Return [X, Y] of the center of cell containing provided text 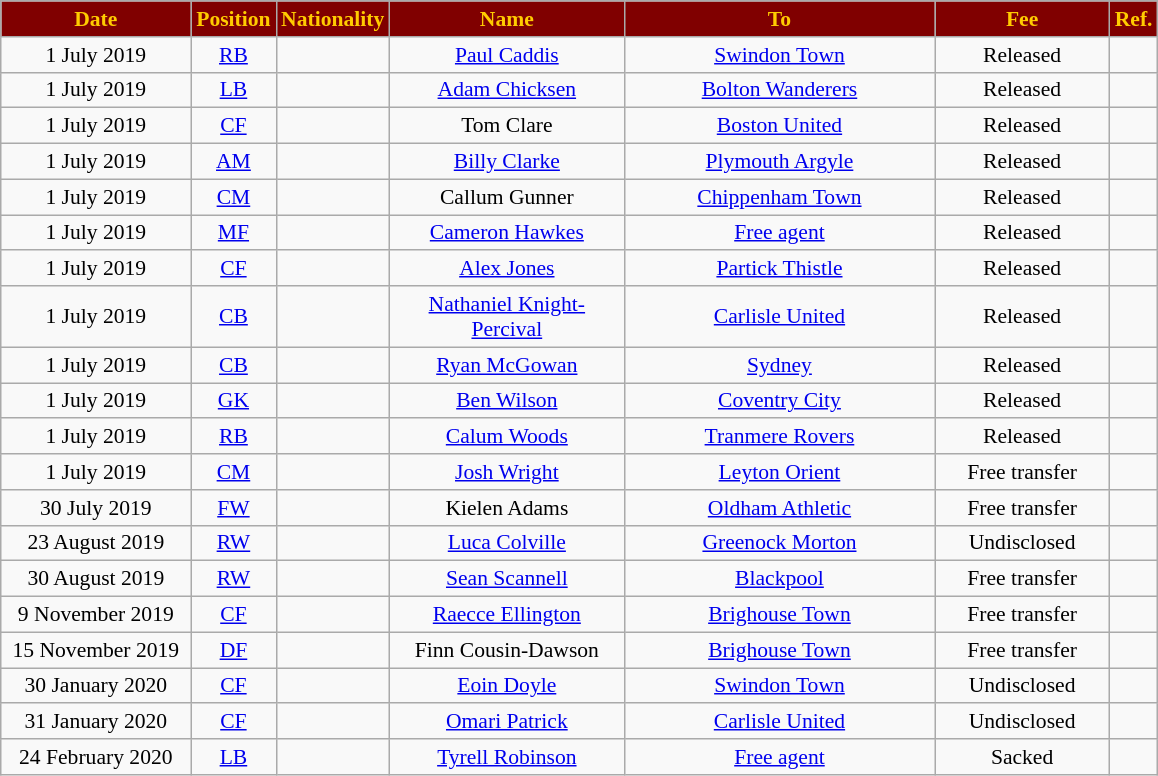
Josh Wright [506, 472]
Kielen Adams [506, 508]
Adam Chicksen [506, 90]
AM [234, 162]
Luca Colville [506, 543]
Coventry City [779, 401]
To [779, 19]
Ben Wilson [506, 401]
30 January 2020 [96, 686]
GK [234, 401]
Sean Scannell [506, 579]
Partick Thistle [779, 269]
Paul Caddis [506, 55]
Tyrell Robinson [506, 757]
Oldham Athletic [779, 508]
Fee [1022, 19]
23 August 2019 [96, 543]
Nathaniel Knight-Percival [506, 316]
Sacked [1022, 757]
Callum Gunner [506, 197]
Raecce Ellington [506, 615]
Boston United [779, 126]
Nationality [332, 19]
Billy Clarke [506, 162]
DF [234, 650]
Calum Woods [506, 437]
Eoin Doyle [506, 686]
Name [506, 19]
MF [234, 233]
Cameron Hawkes [506, 233]
Plymouth Argyle [779, 162]
15 November 2019 [96, 650]
Bolton Wanderers [779, 90]
Omari Patrick [506, 722]
Sydney [779, 365]
Tom Clare [506, 126]
9 November 2019 [96, 615]
Position [234, 19]
Tranmere Rovers [779, 437]
31 January 2020 [96, 722]
Alex Jones [506, 269]
Finn Cousin-Dawson [506, 650]
Greenock Morton [779, 543]
30 July 2019 [96, 508]
Ref. [1134, 19]
Ryan McGowan [506, 365]
Leyton Orient [779, 472]
24 February 2020 [96, 757]
Blackpool [779, 579]
30 August 2019 [96, 579]
Date [96, 19]
FW [234, 508]
Chippenham Town [779, 197]
